Provide the (X, Y) coordinate of the cell's center where the given text is located.  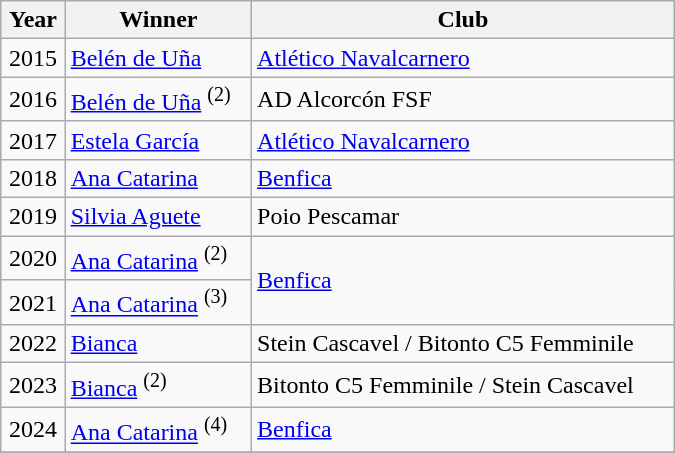
Club (464, 20)
Poio Pescamar (464, 217)
Ana Catarina (158, 178)
Ana Catarina (4) (158, 430)
Ana Catarina (2) (158, 258)
2019 (33, 217)
Silvia Aguete (158, 217)
2020 (33, 258)
2015 (33, 58)
AD Alcorcón FSF (464, 100)
Stein Cascavel / Bitonto C5 Femminile (464, 344)
Bitonto C5 Femminile / Stein Cascavel (464, 386)
Estela García (158, 140)
2018 (33, 178)
2023 (33, 386)
2022 (33, 344)
2021 (33, 302)
Winner (158, 20)
Bianca (158, 344)
2024 (33, 430)
2017 (33, 140)
Bianca (2) (158, 386)
2016 (33, 100)
Year (33, 20)
Belén de Uña (2) (158, 100)
Belén de Uña (158, 58)
Ana Catarina (3) (158, 302)
